Locate the cell with the specified text and output its (x, y) center coordinate. 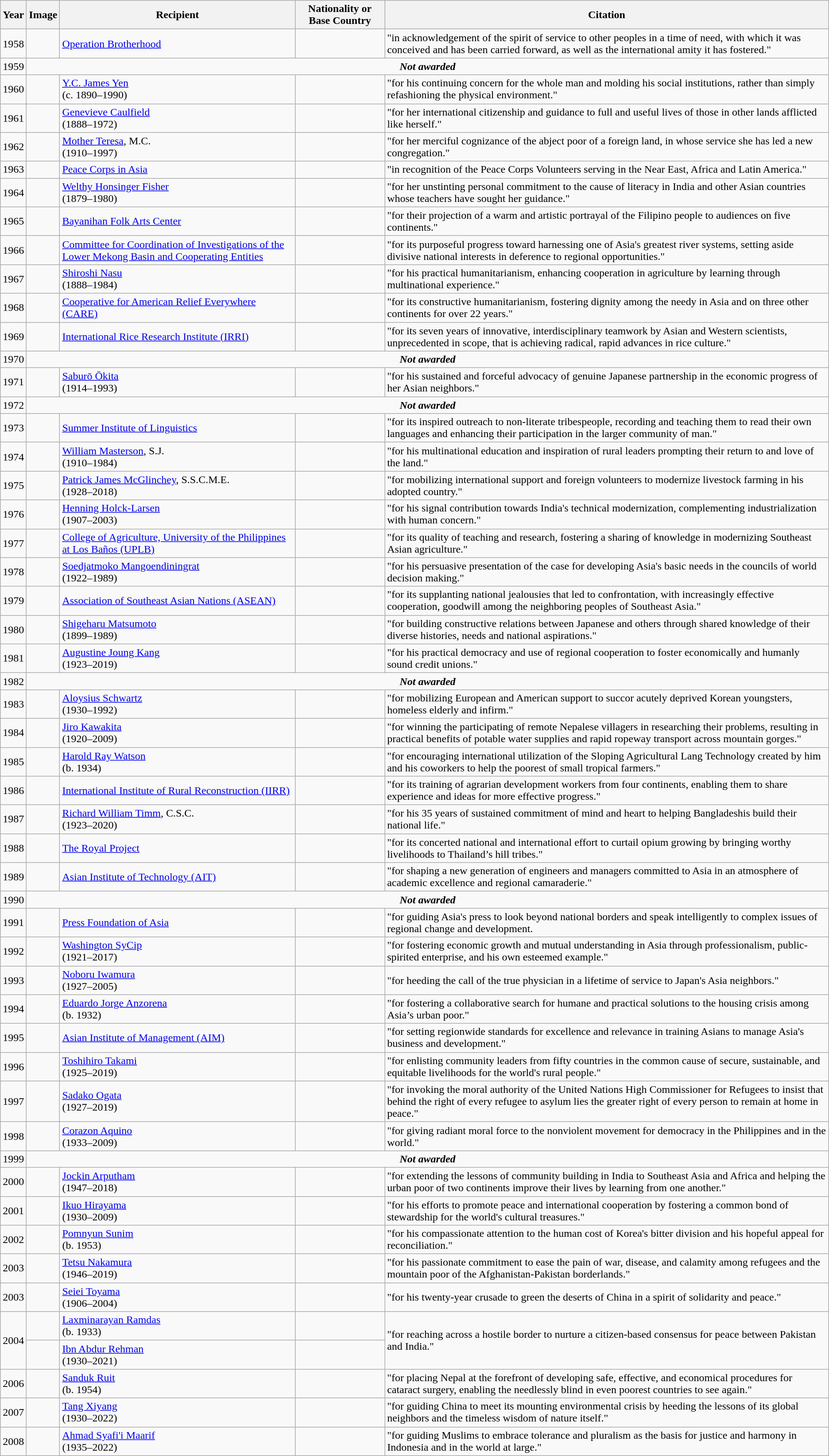
"in recognition of the Peace Corps Volunteers serving in the Near East, Africa and Latin America." (607, 170)
1991 (13, 923)
1975 (13, 485)
Committee for Coordination of Investigations of the Lower Mekong Basin and Cooperating Entities (177, 250)
"for his compassionate attention to the human cost of Korea's bitter division and his hopeful appeal for reconciliation." (607, 1240)
"for shaping a new generation of engineers and managers committed to Asia in an atmosphere of academic excellence and regional camaraderie." (607, 877)
1980 (13, 630)
1984 (13, 732)
"for its training of agrarian development workers from four continents, enabling them to share experience and ideas for more effective progress." (607, 791)
Bayanihan Folk Arts Center (177, 221)
1965 (13, 221)
"for his practical humanitarianism, enhancing cooperation in agriculture by learning through multinational experience." (607, 279)
2007 (13, 1413)
1999 (13, 1159)
Shiroshi Nasu(1888–1984) (177, 279)
Summer Institute of Linguistics (177, 428)
International Institute of Rural Reconstruction (IIRR) (177, 791)
"for his 35 years of sustained commitment of mind and heart to helping Bangladeshis build their national life." (607, 819)
Seiei Toyama(1906–2004) (177, 1297)
Jockin Arputham(1947–2018) (177, 1181)
"for giving radiant moral force to the nonviolent movement for democracy in the Philippines and in the world." (607, 1136)
1969 (13, 337)
1976 (13, 515)
1998 (13, 1136)
1967 (13, 279)
2008 (13, 1441)
"for her merciful cognizance of the abject poor of a foreign land, in whose service she has led a new congregation." (607, 147)
1974 (13, 457)
Aloysius Schwartz(1930–1992) (177, 704)
1994 (13, 1009)
Washington SyCip(1921–2017) (177, 951)
"for reaching across a hostile border to nurture a citizen-based consensus for peace between Pakistan and India." (607, 1340)
Corazon Aquino(1933–2009) (177, 1136)
Nationality or Base Country (340, 15)
1996 (13, 1066)
1959 (13, 66)
1986 (13, 791)
1981 (13, 658)
"for its concerted national and international effort to curtail opium growing by bringing worthy livelihoods to Thailand’s hill tribes." (607, 848)
Ikuo Hirayama(1930–2009) (177, 1211)
2000 (13, 1181)
"for guiding Asia's press to look beyond national borders and speak intelligently to complex issues of regional change and development. (607, 923)
Mother Teresa, M.C.(1910–1997) (177, 147)
Saburō Ōkita(1914–1993) (177, 383)
Jiro Kawakita(1920–2009) (177, 732)
1993 (13, 980)
"for their projection of a warm and artistic portrayal of the Filipino people to audiences on five continents." (607, 221)
"for guiding Muslims to embrace tolerance and pluralism as the basis for justice and harmony in Indonesia and in the world at large." (607, 1441)
2004 (13, 1340)
1985 (13, 762)
1964 (13, 192)
"for fostering economic growth and mutual understanding in Asia through professionalism, public-spirited enterprise, and his own esteemed example." (607, 951)
"for his persuasive presentation of the case for developing Asia's basic needs in the councils of world decision making." (607, 572)
Shigeharu Matsumoto(1899–1989) (177, 630)
Peace Corps in Asia (177, 170)
"for setting regionwide standards for excellence and relevance in training Asians to manage Asia's business and development." (607, 1038)
Y.C. James Yen(c. 1890–1990) (177, 89)
"for his practical democracy and use of regional cooperation to foster economically and humanly sound credit unions." (607, 658)
1962 (13, 147)
Image (43, 15)
Association of Southeast Asian Nations (ASEAN) (177, 600)
"for his signal contribution towards India's technical modernization, complementing industrialization with human concern." (607, 515)
1971 (13, 383)
1997 (13, 1101)
1973 (13, 428)
"for his efforts to promote peace and international cooperation by fostering a common bond of stewardship for the world's cultural treasures." (607, 1211)
"for his twenty-year crusade to green the deserts of China in a spirit of solidarity and peace." (607, 1297)
1992 (13, 951)
Operation Brotherhood (177, 43)
"for mobilizing international support and foreign volunteers to modernize livestock farming in his adopted country." (607, 485)
Ibn Abdur Rehman(1930–2021) (177, 1355)
1963 (13, 170)
Cooperative for American Relief Everywhere (CARE) (177, 307)
1983 (13, 704)
"for mobilizing European and American support to succor acutely deprived Korean youngsters, homeless elderly and infirm." (607, 704)
Sanduk Ruit(b. 1954) (177, 1383)
1966 (13, 250)
2002 (13, 1240)
College of Agriculture, University of the Philippines at Los Baños (UPLB) (177, 543)
1968 (13, 307)
1958 (13, 43)
1978 (13, 572)
1987 (13, 819)
The Royal Project (177, 848)
Year (13, 15)
1988 (13, 848)
"for his multinational education and inspiration of rural leaders prompting their return to and love of the land." (607, 457)
1982 (13, 681)
1979 (13, 600)
Noboru Iwamura(1927–2005) (177, 980)
"for her unstinting personal commitment to the cause of literacy in India and other Asian countries whose teachers have sought her guidance." (607, 192)
"for fostering a collaborative search for humane and practical solutions to the housing crisis among Asia’s urban poor." (607, 1009)
"for her international citizenship and guidance to full and useful lives of those in other lands afflicted like herself." (607, 118)
1995 (13, 1038)
2006 (13, 1383)
"for his continuing concern for the whole man and molding his social institutions, rather than simply refashioning the physical environment." (607, 89)
Richard William Timm, C.S.C.(1923–2020) (177, 819)
Henning Holck-Larsen(1907–2003) (177, 515)
Press Foundation of Asia (177, 923)
Pomnyun Sunim(b. 1953) (177, 1240)
2001 (13, 1211)
William Masterson, S.J.(1910–1984) (177, 457)
International Rice Research Institute (IRRI) (177, 337)
Patrick James McGlinchey, S.S.C.M.E.(1928–2018) (177, 485)
Tetsu Nakamura(1946–2019) (177, 1268)
Soedjatmoko Mangoendiningrat(1922–1989) (177, 572)
Recipient (177, 15)
1970 (13, 360)
Ahmad Syafi'i Maarif(1935–2022) (177, 1441)
1989 (13, 877)
"for its constructive humanitarianism, fostering dignity among the needy in Asia and on three other continents for over 22 years." (607, 307)
Welthy Honsinger Fisher(1879–1980) (177, 192)
"for his sustained and forceful advocacy of genuine Japanese partnership in the economic progress of her Asian neighbors." (607, 383)
Citation (607, 15)
Augustine Joung Kang(1923–2019) (177, 658)
Genevieve Caulfield(1888–1972) (177, 118)
Eduardo Jorge Anzorena(b. 1932) (177, 1009)
Tang Xiyang(1930–2022) (177, 1413)
1972 (13, 405)
Harold Ray Watson(b. 1934) (177, 762)
1960 (13, 89)
Sadako Ogata(1927–2019) (177, 1101)
"for heeding the call of the true physician in a lifetime of service to Japan's Asia neighbors." (607, 980)
"for its quality of teaching and research, fostering a sharing of knowledge in modernizing Southeast Asian agriculture." (607, 543)
1977 (13, 543)
Toshihiro Takami(1925–2019) (177, 1066)
Asian Institute of Management (AIM) (177, 1038)
Laxminarayan Ramdas(b. 1933) (177, 1326)
1990 (13, 900)
Asian Institute of Technology (AIT) (177, 877)
1961 (13, 118)
